Pinpoint the cell where the given text exists, returning its [x, y] midpoint coordinate. 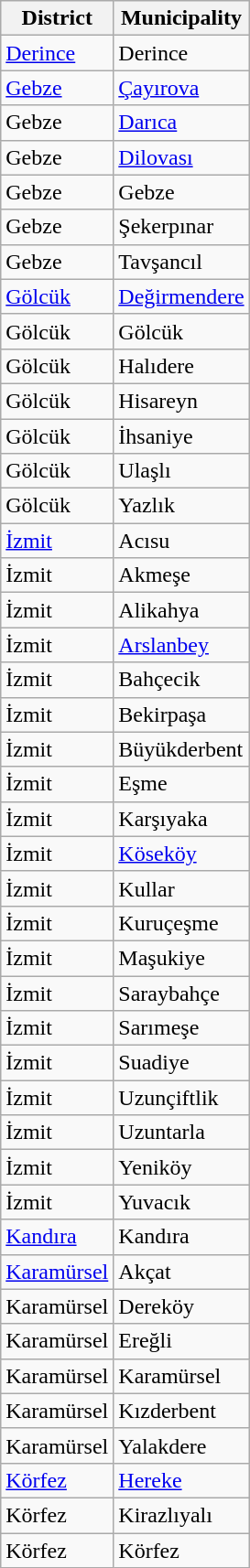
Ulaşlı [181, 471]
Değirmendere [181, 296]
Tavşancıl [181, 262]
Uzuntarla [181, 1133]
Halıdere [181, 366]
Kızderbent [181, 1411]
Hereke [181, 1480]
Acısu [181, 541]
Akmeşe [181, 575]
Kuruçeşme [181, 923]
Şekerpınar [181, 227]
Darıca [181, 123]
Dilovası [181, 157]
Bahçecik [181, 680]
Kirazlıyalı [181, 1515]
Yuvacık [181, 1202]
Karşıyaka [181, 819]
Yeniköy [181, 1167]
Sarımeşe [181, 1028]
Yazlık [181, 506]
Arslanbey [181, 645]
Maşukiye [181, 958]
Yalakdere [181, 1445]
Uzunçiftlik [181, 1098]
Köseköy [181, 854]
Eşme [181, 784]
Büyükderbent [181, 749]
District [57, 18]
Hisareyn [181, 401]
Dereköy [181, 1306]
İhsaniye [181, 436]
Ereğli [181, 1341]
Çayırova [181, 88]
Municipality [181, 18]
Bekirpaşa [181, 714]
Kullar [181, 888]
Alikahya [181, 610]
Saraybahçe [181, 993]
Akçat [181, 1272]
Suadiye [181, 1063]
